Output the (x, y) coordinate of the center of the cell containing the given text.  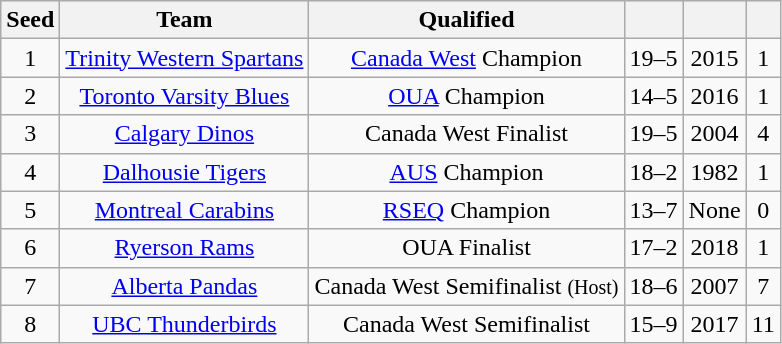
Montreal Carabins (184, 210)
6 (30, 248)
Alberta Pandas (184, 286)
Trinity Western Spartans (184, 58)
RSEQ Champion (466, 210)
2016 (714, 96)
2017 (714, 324)
Team (184, 20)
2 (30, 96)
Qualified (466, 20)
Canada West Champion (466, 58)
2004 (714, 134)
UBC Thunderbirds (184, 324)
2018 (714, 248)
18–6 (654, 286)
2015 (714, 58)
5 (30, 210)
8 (30, 324)
AUS Champion (466, 172)
14–5 (654, 96)
Dalhousie Tigers (184, 172)
1982 (714, 172)
Toronto Varsity Blues (184, 96)
OUA Champion (466, 96)
Canada West Semifinalist (Host) (466, 286)
OUA Finalist (466, 248)
Calgary Dinos (184, 134)
Seed (30, 20)
Canada West Semifinalist (466, 324)
0 (763, 210)
11 (763, 324)
15–9 (654, 324)
3 (30, 134)
18–2 (654, 172)
None (714, 210)
2007 (714, 286)
Ryerson Rams (184, 248)
13–7 (654, 210)
Canada West Finalist (466, 134)
17–2 (654, 248)
